Output the (x, y) coordinate of the center of the cell containing the given text.  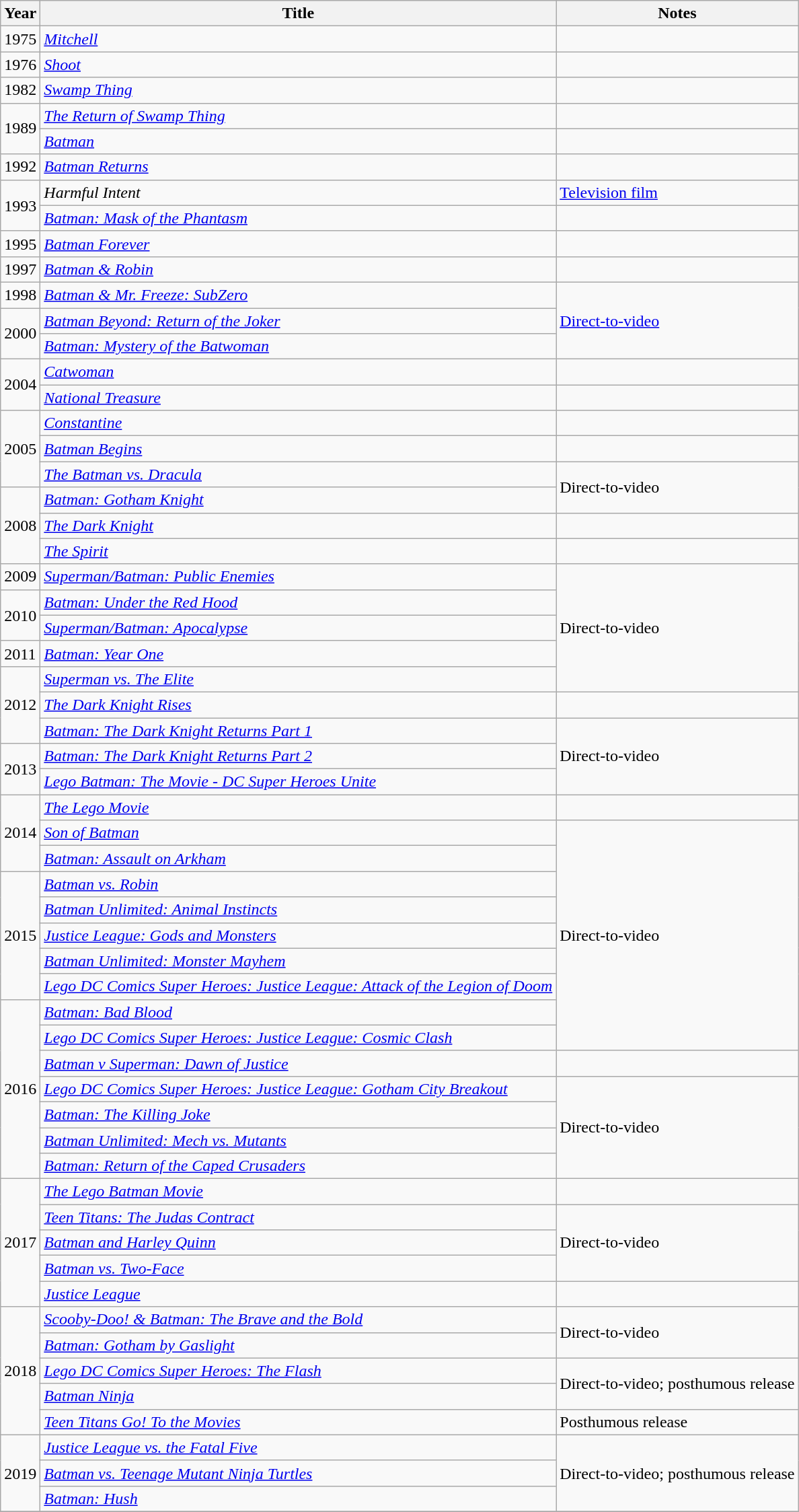
Batman & Robin (299, 269)
Batman Returns (299, 167)
Batman: The Killing Joke (299, 1114)
Mitchell (299, 39)
1975 (20, 39)
Superman vs. The Elite (299, 679)
Batman & Mr. Freeze: SubZero (299, 295)
Teen Titans: The Judas Contract (299, 1217)
Swamp Thing (299, 90)
1982 (20, 90)
1976 (20, 65)
2004 (20, 385)
Batman Begins (299, 449)
Batman: Return of the Caped Crusaders (299, 1166)
Lego DC Comics Super Heroes: Justice League: Cosmic Clash (299, 1038)
2005 (20, 449)
Batman: Year One (299, 653)
Batman: The Dark Knight Returns Part 1 (299, 730)
Year (20, 13)
Batman: Under the Red Hood (299, 602)
Batman vs. Teenage Mutant Ninja Turtles (299, 1473)
Lego Batman: The Movie - DC Super Heroes Unite (299, 782)
1995 (20, 244)
1997 (20, 269)
Batman: The Dark Knight Returns Part 2 (299, 756)
The Dark Knight (299, 526)
The Return of Swamp Thing (299, 116)
Constantine (299, 423)
2019 (20, 1473)
Harmful Intent (299, 192)
Batman vs. Robin (299, 884)
2013 (20, 769)
Lego DC Comics Super Heroes: Justice League: Gotham City Breakout (299, 1089)
Batman v Superman: Dawn of Justice (299, 1063)
Batman: Hush (299, 1499)
2010 (20, 615)
1989 (20, 129)
2016 (20, 1089)
2009 (20, 577)
National Treasure (299, 398)
Batman vs. Two-Face (299, 1268)
Batman Beyond: Return of the Joker (299, 321)
Batman Unlimited: Animal Instincts (299, 910)
2008 (20, 526)
Batman and Harley Quinn (299, 1243)
Superman/Batman: Public Enemies (299, 577)
Shoot (299, 65)
2011 (20, 653)
Batman: Assault on Arkham (299, 859)
Lego DC Comics Super Heroes: The Flash (299, 1371)
The Lego Batman Movie (299, 1192)
Title (299, 13)
Batman: Gotham Knight (299, 500)
Teen Titans Go! To the Movies (299, 1422)
Batman Ninja (299, 1396)
Batman: Mystery of the Batwoman (299, 347)
Batman: Mask of the Phantasm (299, 218)
Superman/Batman: Apocalypse (299, 628)
2012 (20, 705)
2017 (20, 1243)
Batman Forever (299, 244)
Television film (677, 192)
Batman Unlimited: Mech vs. Mutants (299, 1141)
2014 (20, 833)
1992 (20, 167)
The Batman vs. Dracula (299, 474)
Catwoman (299, 372)
The Lego Movie (299, 807)
Scooby-Doo! & Batman: The Brave and the Bold (299, 1320)
Batman: Gotham by Gaslight (299, 1345)
2000 (20, 334)
Batman: Bad Blood (299, 1012)
Lego DC Comics Super Heroes: Justice League: Attack of the Legion of Doom (299, 986)
Notes (677, 13)
Justice League (299, 1294)
1993 (20, 205)
The Dark Knight Rises (299, 705)
Son of Batman (299, 833)
The Spirit (299, 551)
Batman (299, 141)
Posthumous release (677, 1422)
1998 (20, 295)
2018 (20, 1371)
2015 (20, 935)
Batman Unlimited: Monster Mayhem (299, 961)
Justice League vs. the Fatal Five (299, 1447)
Justice League: Gods and Monsters (299, 935)
